From the cell containing the given text, extract its center point as [x, y] coordinate. 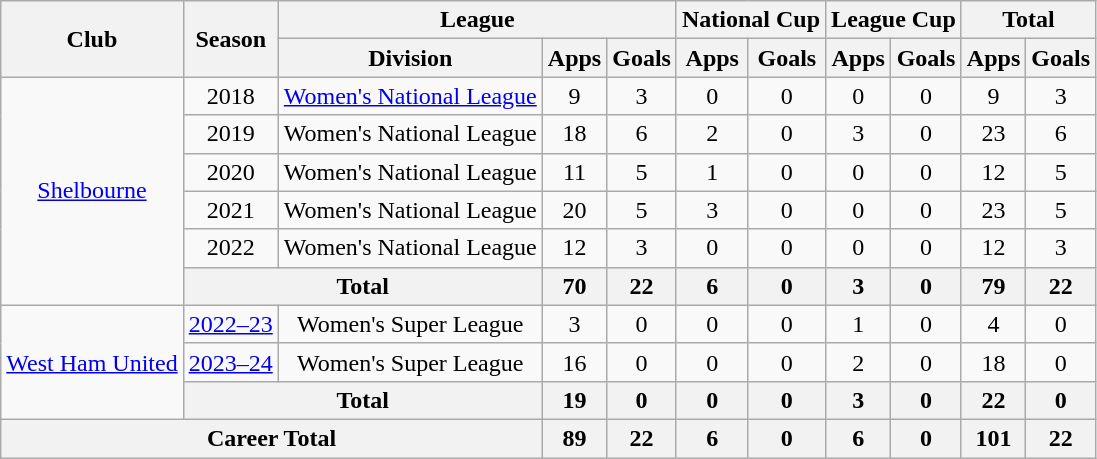
70 [574, 286]
11 [574, 172]
16 [574, 362]
2022–23 [230, 324]
Shelbourne [92, 191]
2020 [230, 172]
19 [574, 400]
2019 [230, 134]
Career Total [272, 438]
2023–24 [230, 362]
National Cup [750, 20]
20 [574, 210]
101 [993, 438]
4 [993, 324]
89 [574, 438]
2018 [230, 96]
79 [993, 286]
2021 [230, 210]
Season [230, 39]
2022 [230, 248]
Club [92, 39]
West Ham United [92, 362]
League Cup [894, 20]
League [477, 20]
Division [410, 58]
